Extract the [x, y] coordinate from the center of the cell holding the provided text.  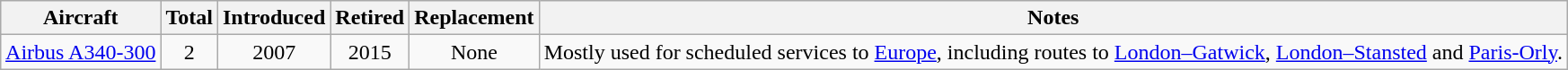
Introduced [273, 18]
Mostly used for scheduled services to Europe, including routes to London–Gatwick, London–Stansted and Paris-Orly. [1053, 52]
2 [189, 52]
2007 [273, 52]
Total [189, 18]
Airbus A340-300 [81, 52]
Notes [1053, 18]
2015 [370, 52]
Aircraft [81, 18]
None [474, 52]
Replacement [474, 18]
Retired [370, 18]
